Search for the cell housing the specified text and yield its (x, y) center coordinate. 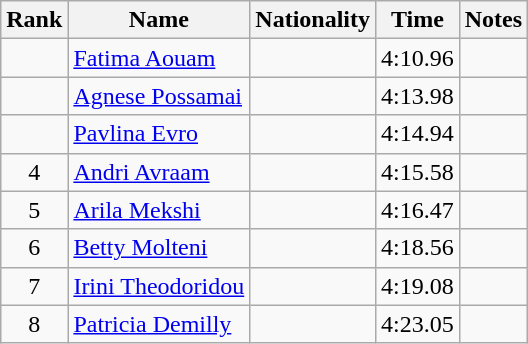
Pavlina Evro (159, 134)
Fatima Aouam (159, 58)
4:10.96 (418, 58)
Arila Mekshi (159, 210)
7 (34, 286)
6 (34, 248)
4:15.58 (418, 172)
4:19.08 (418, 286)
Time (418, 20)
Agnese Possamai (159, 96)
4:13.98 (418, 96)
Name (159, 20)
4:18.56 (418, 248)
Andri Avraam (159, 172)
4:16.47 (418, 210)
4:14.94 (418, 134)
4:23.05 (418, 324)
8 (34, 324)
Patricia Demilly (159, 324)
4 (34, 172)
Notes (493, 20)
Rank (34, 20)
Nationality (313, 20)
Irini Theodoridou (159, 286)
Betty Molteni (159, 248)
5 (34, 210)
